Capture the cell that displays the provided text and extract its (x, y) central coordinate. 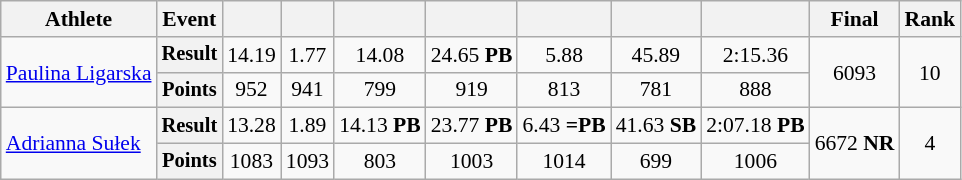
Event (190, 19)
Adrianna Sułek (79, 144)
14.19 (252, 55)
781 (656, 90)
699 (656, 162)
45.89 (656, 55)
952 (252, 90)
24.65 PB (472, 55)
Athlete (79, 19)
13.28 (252, 126)
1006 (755, 162)
14.08 (380, 55)
Final (855, 19)
813 (564, 90)
1014 (564, 162)
1003 (472, 162)
2:15.36 (755, 55)
10 (930, 72)
6672 NR (855, 144)
1.77 (308, 55)
803 (380, 162)
1093 (308, 162)
6.43 =PB (564, 126)
1.89 (308, 126)
23.77 PB (472, 126)
919 (472, 90)
4 (930, 144)
799 (380, 90)
941 (308, 90)
5.88 (564, 55)
Paulina Ligarska (79, 72)
41.63 SB (656, 126)
6093 (855, 72)
14.13 PB (380, 126)
Rank (930, 19)
888 (755, 90)
1083 (252, 162)
2:07.18 PB (755, 126)
